Locate the cell with the specified text and output its [X, Y] center coordinate. 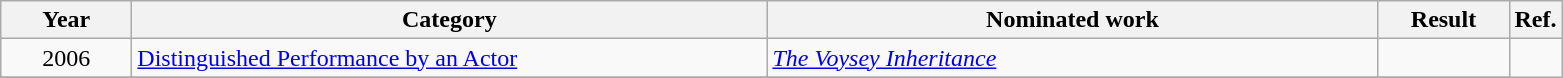
The Voysey Inheritance [1072, 58]
Distinguished Performance by an Actor [450, 58]
2006 [66, 58]
Nominated work [1072, 20]
Year [66, 20]
Category [450, 20]
Result [1444, 20]
Ref. [1536, 20]
